Locate the cell with the specified text and output its (x, y) center coordinate. 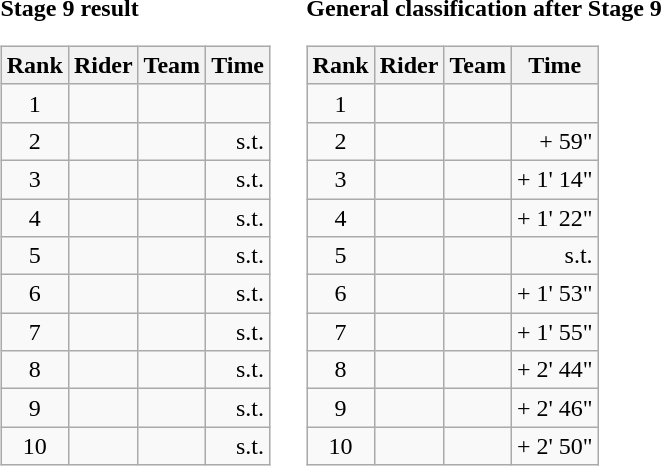
+ 2' 50" (554, 446)
+ 2' 46" (554, 408)
+ 1' 53" (554, 294)
+ 1' 55" (554, 332)
+ 2' 44" (554, 370)
+ 1' 14" (554, 179)
+ 1' 22" (554, 217)
+ 59" (554, 141)
